Locate the cell with the specified text and output its (x, y) center coordinate. 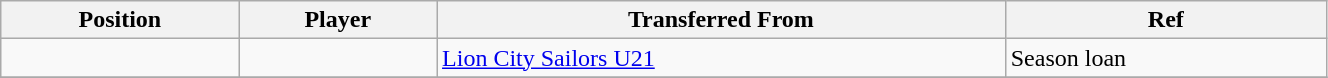
Player (338, 20)
Season loan (1166, 58)
Ref (1166, 20)
Lion City Sailors U21 (722, 58)
Position (120, 20)
Transferred From (722, 20)
